Search for the cell housing the specified text and yield its (X, Y) center coordinate. 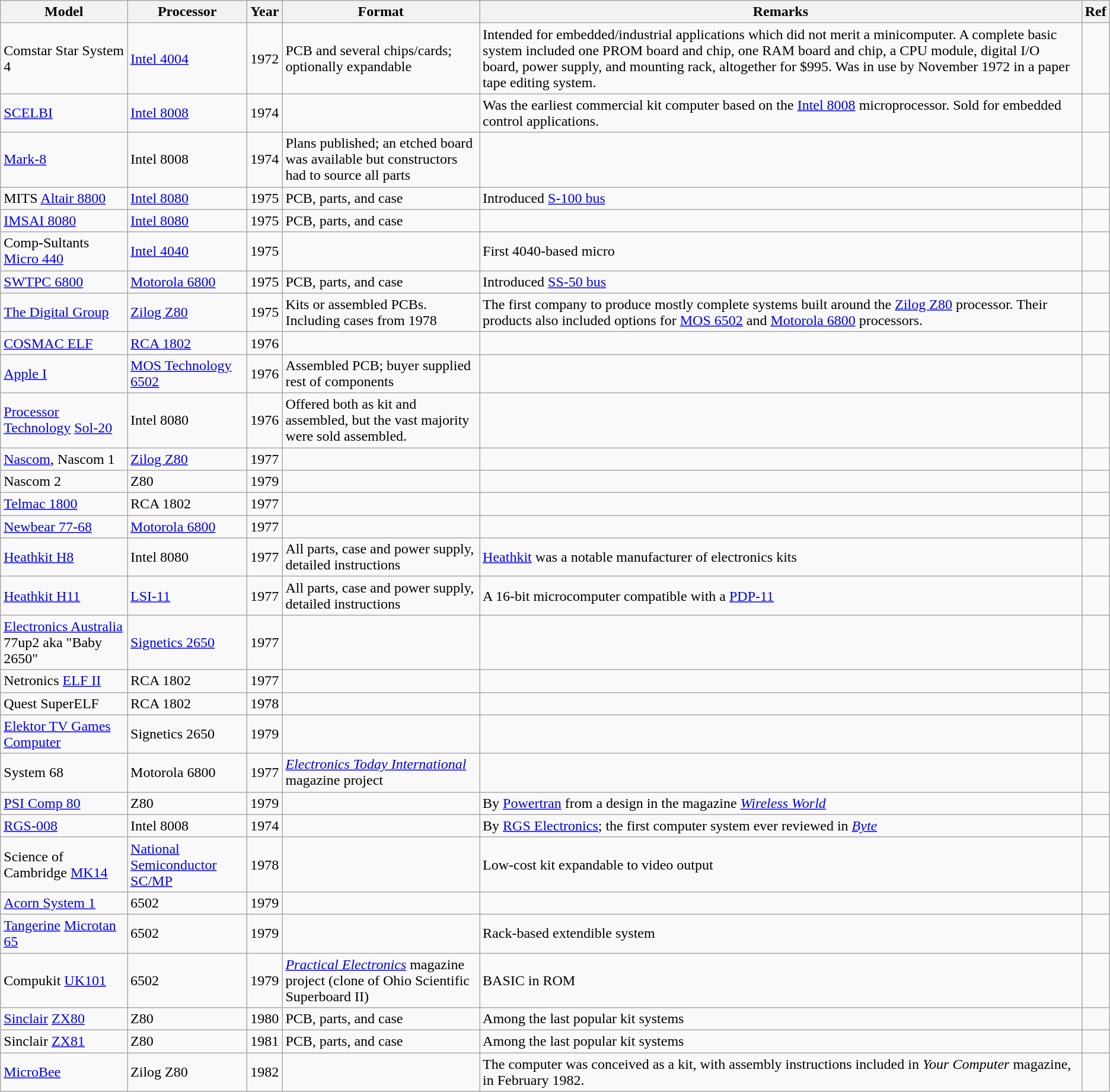
Tangerine Microtan 65 (64, 934)
By Powertran from a design in the magazine Wireless World (781, 803)
SWTPC 6800 (64, 282)
Nascom 2 (64, 482)
BASIC in ROM (781, 980)
COSMAC ELF (64, 343)
Science of Cambridge MK14 (64, 864)
Model (64, 12)
The computer was conceived as a kit, with assembly instructions included in Your Computer magazine, in February 1982. (781, 1072)
1980 (264, 1019)
Quest SuperELF (64, 703)
Year (264, 12)
By RGS Electronics; the first computer system ever reviewed in Byte (781, 826)
IMSAI 8080 (64, 221)
Introduced SS-50 bus (781, 282)
Sinclair ZX81 (64, 1042)
MicroBee (64, 1072)
1982 (264, 1072)
Kits or assembled PCBs. Including cases from 1978 (381, 312)
MITS Altair 8800 (64, 198)
Comp-Sultants Micro 440 (64, 251)
Remarks (781, 12)
Compukit UK101 (64, 980)
Elektor TV Games Computer (64, 734)
LSI-11 (187, 596)
RGS-008 (64, 826)
Mark-8 (64, 160)
Comstar Star System 4 (64, 58)
Format (381, 12)
1972 (264, 58)
Plans published; an etched board was available but constructors had to source all parts (381, 160)
Apple I (64, 374)
First 4040-based micro (781, 251)
Ref (1096, 12)
Assembled PCB; buyer supplied rest of components (381, 374)
Offered both as kit and assembled, but the vast majority were sold assembled. (381, 420)
Telmac 1800 (64, 504)
Processor Technology Sol-20 (64, 420)
Was the earliest commercial kit computer based on the Intel 8008 microprocessor. Sold for embedded control applications. (781, 113)
MOS Technology 6502 (187, 374)
Heathkit H11 (64, 596)
Low-cost kit expandable to video output (781, 864)
PCB and several chips/cards; optionally expandable (381, 58)
Rack-based extendible system (781, 934)
Heathkit was a notable manufacturer of electronics kits (781, 558)
1981 (264, 1042)
Heathkit H8 (64, 558)
Introduced S-100 bus (781, 198)
The Digital Group (64, 312)
A 16-bit microcomputer compatible with a PDP-11 (781, 596)
SCELBI (64, 113)
Netronics ELF II (64, 681)
Electronics Today International magazine project (381, 772)
National Semiconductor SC/MP (187, 864)
Processor (187, 12)
Acorn System 1 (64, 903)
PSI Comp 80 (64, 803)
System 68 (64, 772)
Newbear 77-68 (64, 527)
Intel 4004 (187, 58)
Electronics Australia 77up2 aka "Baby 2650" (64, 642)
Practical Electronics magazine project (clone of Ohio Scientific Superboard II) (381, 980)
Nascom, Nascom 1 (64, 459)
Intel 4040 (187, 251)
Sinclair ZX80 (64, 1019)
